Detect which cell encompasses the target text, then output its [X, Y] center coordinate. 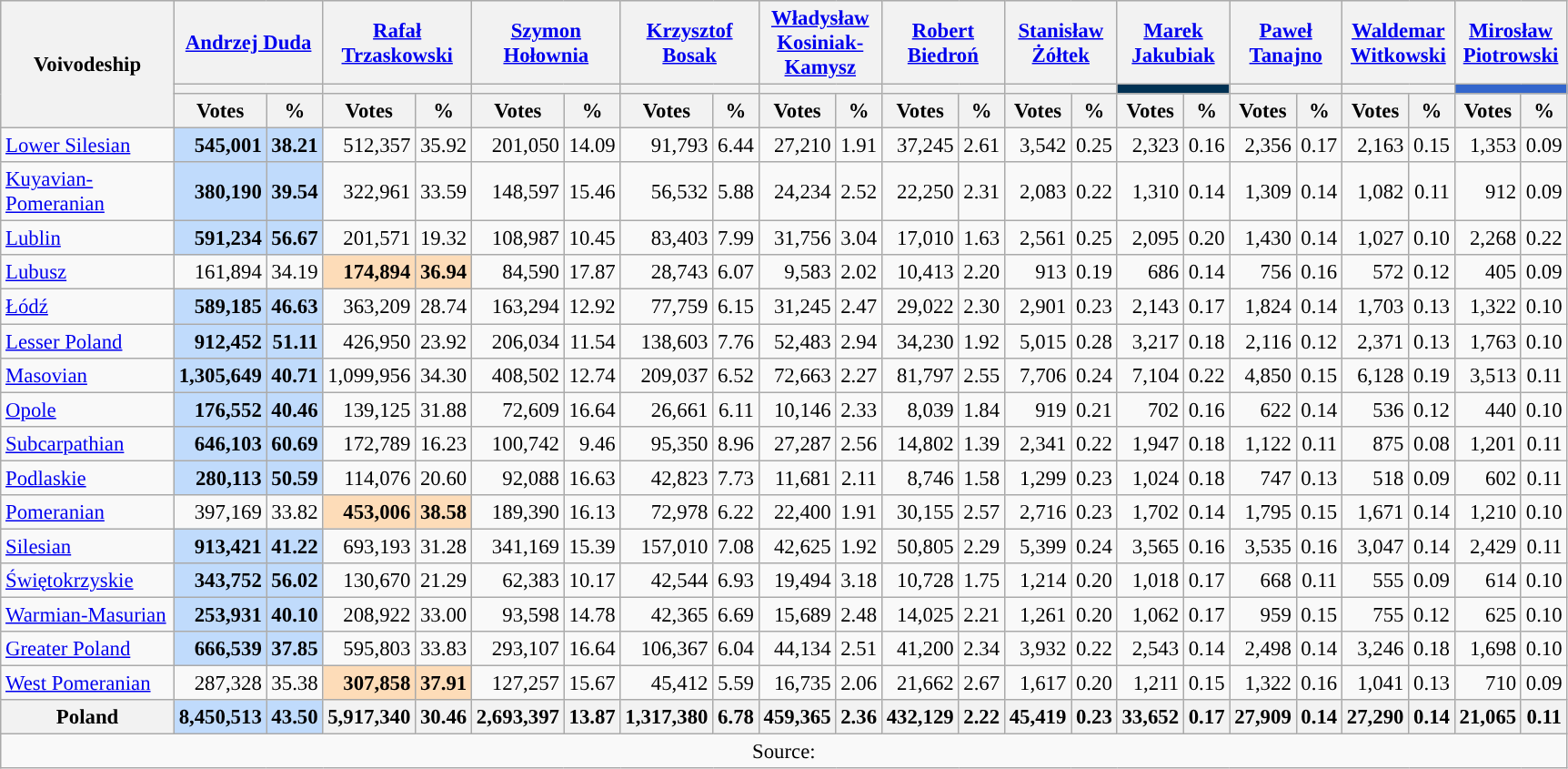
2,371 [1375, 341]
2.48 [859, 614]
2.34 [981, 649]
7.99 [736, 238]
72,609 [518, 410]
Krzysztof Bosak [689, 43]
6,128 [1375, 375]
45,412 [667, 683]
West Pomeranian [87, 683]
174,894 [369, 272]
913,421 [220, 546]
209,037 [667, 375]
108,987 [518, 238]
591,234 [220, 238]
2.36 [859, 717]
Łódź [87, 307]
2.67 [981, 683]
1.58 [981, 478]
1,018 [1150, 581]
1,211 [1150, 683]
36.94 [444, 272]
34.30 [444, 375]
Paweł Tanajno [1286, 43]
1,041 [1375, 683]
27,909 [1262, 717]
Source: [784, 752]
686 [1150, 272]
459,365 [797, 717]
2.94 [859, 341]
2.30 [981, 307]
41.22 [295, 546]
1,122 [1262, 443]
114,076 [369, 478]
201,050 [518, 146]
16.63 [592, 478]
518 [1375, 478]
6.04 [736, 649]
913 [1037, 272]
380,190 [220, 191]
322,961 [369, 191]
2,498 [1262, 649]
189,390 [518, 512]
21.29 [444, 581]
2,356 [1262, 146]
42,625 [797, 546]
62,383 [518, 581]
0.21 [1094, 410]
50.59 [295, 478]
15.67 [592, 683]
28,743 [667, 272]
2.52 [859, 191]
5,015 [1037, 341]
3,513 [1488, 375]
1,703 [1375, 307]
1,062 [1150, 614]
2,693,397 [518, 717]
37.91 [444, 683]
702 [1150, 410]
6.11 [736, 410]
35.38 [295, 683]
2,095 [1150, 238]
33,652 [1150, 717]
2,543 [1150, 649]
1,795 [1262, 512]
2.56 [859, 443]
Robert Biedroń [942, 43]
1.63 [981, 238]
2,143 [1150, 307]
Kuyavian-Pomeranian [87, 191]
555 [1375, 581]
11,681 [797, 478]
756 [1262, 272]
130,670 [369, 581]
572 [1375, 272]
2,716 [1037, 512]
3,535 [1262, 546]
3.04 [859, 238]
91,793 [667, 146]
536 [1375, 410]
2.21 [981, 614]
959 [1262, 614]
40.46 [295, 410]
Mirosław Piotrowski [1511, 43]
172,789 [369, 443]
2.55 [981, 375]
8,450,513 [220, 717]
27,287 [797, 443]
9,583 [797, 272]
46.63 [295, 307]
148,597 [518, 191]
5,399 [1037, 546]
35.92 [444, 146]
127,257 [518, 683]
10,728 [920, 581]
6.78 [736, 717]
37.85 [295, 649]
83,403 [667, 238]
43.50 [295, 717]
666,539 [220, 649]
Lublin [87, 238]
1,317,380 [667, 717]
668 [1262, 581]
Warmian-Masurian [87, 614]
363,209 [369, 307]
42,544 [667, 581]
45,419 [1037, 717]
8,746 [920, 478]
7,706 [1037, 375]
545,001 [220, 146]
10.17 [592, 581]
307,858 [369, 683]
2.29 [981, 546]
22,400 [797, 512]
19,494 [797, 581]
6.15 [736, 307]
1,261 [1037, 614]
16,735 [797, 683]
Lubusz [87, 272]
2,323 [1150, 146]
589,185 [220, 307]
95,350 [667, 443]
23.92 [444, 341]
24,234 [797, 191]
81,797 [920, 375]
5,917,340 [369, 717]
2.20 [981, 272]
Szymon Hołownia [546, 43]
0.28 [1094, 341]
2.02 [859, 272]
7,104 [1150, 375]
19.32 [444, 238]
1,305,649 [220, 375]
60.69 [295, 443]
10,146 [797, 410]
40.10 [295, 614]
1,201 [1488, 443]
Poland [87, 717]
157,010 [667, 546]
26,661 [667, 410]
Podlaskie [87, 478]
20.60 [444, 478]
72,978 [667, 512]
Władysław Kosiniak-Kamysz [820, 43]
31,245 [797, 307]
6.07 [736, 272]
1.39 [981, 443]
602 [1488, 478]
912 [1488, 191]
Stanisław Żółtek [1060, 43]
2.47 [859, 307]
44,134 [797, 649]
50,805 [920, 546]
93,598 [518, 614]
33.83 [444, 649]
14,025 [920, 614]
343,752 [220, 581]
92,088 [518, 478]
100,742 [518, 443]
397,169 [220, 512]
912,452 [220, 341]
405 [1488, 272]
747 [1262, 478]
1,824 [1262, 307]
38.21 [295, 146]
287,328 [220, 683]
14,802 [920, 443]
10.45 [592, 238]
2.06 [859, 683]
6.52 [736, 375]
3,246 [1375, 649]
6.69 [736, 614]
293,107 [518, 649]
3.18 [859, 581]
15.39 [592, 546]
Pomeranian [87, 512]
139,125 [369, 410]
1,082 [1375, 191]
16.23 [444, 443]
2,429 [1488, 546]
5.59 [736, 683]
440 [1488, 410]
0.08 [1432, 443]
14.78 [592, 614]
710 [1488, 683]
206,034 [518, 341]
56.67 [295, 238]
14.09 [592, 146]
2,341 [1037, 443]
21,065 [1488, 717]
Rafał Trzaskowski [397, 43]
6.22 [736, 512]
8.96 [736, 443]
Świętokrzyskie [87, 581]
512,357 [369, 146]
37,245 [920, 146]
17.87 [592, 272]
280,113 [220, 478]
625 [1488, 614]
6.93 [736, 581]
1,430 [1262, 238]
1,947 [1150, 443]
2.61 [981, 146]
33.82 [295, 512]
27,210 [797, 146]
30.46 [444, 717]
10,413 [920, 272]
21,662 [920, 683]
13.87 [592, 717]
34,230 [920, 341]
1.84 [981, 410]
2.27 [859, 375]
5.88 [736, 191]
Andrzej Duda [248, 43]
693,193 [369, 546]
919 [1037, 410]
27,290 [1375, 717]
2,116 [1262, 341]
1,702 [1150, 512]
253,931 [220, 614]
Subcarpathian [87, 443]
1,353 [1488, 146]
201,571 [369, 238]
176,552 [220, 410]
1,617 [1037, 683]
1,024 [1150, 478]
11.54 [592, 341]
2.22 [981, 717]
4,850 [1262, 375]
1,310 [1150, 191]
3,565 [1150, 546]
Waldemar Witkowski [1399, 43]
2.51 [859, 649]
3,217 [1150, 341]
Masovian [87, 375]
1,214 [1037, 581]
51.11 [295, 341]
2,268 [1488, 238]
622 [1262, 410]
1,299 [1037, 478]
614 [1488, 581]
16.13 [592, 512]
1,210 [1488, 512]
161,894 [220, 272]
15,689 [797, 614]
595,803 [369, 649]
208,922 [369, 614]
28.74 [444, 307]
84,590 [518, 272]
2.11 [859, 478]
1,698 [1488, 649]
2.33 [859, 410]
40.71 [295, 375]
2.31 [981, 191]
8,039 [920, 410]
453,006 [369, 512]
2,561 [1037, 238]
163,294 [518, 307]
77,759 [667, 307]
29,022 [920, 307]
33.59 [444, 191]
138,603 [667, 341]
31.28 [444, 546]
341,169 [518, 546]
56,532 [667, 191]
2,163 [1375, 146]
15.46 [592, 191]
3,932 [1037, 649]
408,502 [518, 375]
2,901 [1037, 307]
31.88 [444, 410]
30,155 [920, 512]
Marek Jakubiak [1173, 43]
7.08 [736, 546]
1,309 [1262, 191]
1,099,956 [369, 375]
39.54 [295, 191]
755 [1375, 614]
1,027 [1375, 238]
875 [1375, 443]
1,763 [1488, 341]
432,129 [920, 717]
2,083 [1037, 191]
52,483 [797, 341]
38.58 [444, 512]
Voivodeship [87, 65]
41,200 [920, 649]
9.46 [592, 443]
42,823 [667, 478]
646,103 [220, 443]
34.19 [295, 272]
Lesser Poland [87, 341]
6.44 [736, 146]
3,047 [1375, 546]
1,671 [1375, 512]
106,367 [667, 649]
Lower Silesian [87, 146]
42,365 [667, 614]
31,756 [797, 238]
56.02 [295, 581]
7.76 [736, 341]
426,950 [369, 341]
Silesian [87, 546]
2.57 [981, 512]
7.73 [736, 478]
Opole [87, 410]
17,010 [920, 238]
12.92 [592, 307]
33.00 [444, 614]
Greater Poland [87, 649]
3,542 [1037, 146]
12.74 [592, 375]
72,663 [797, 375]
1.75 [981, 581]
22,250 [920, 191]
